Capture the cell that displays the provided text and extract its (X, Y) central coordinate. 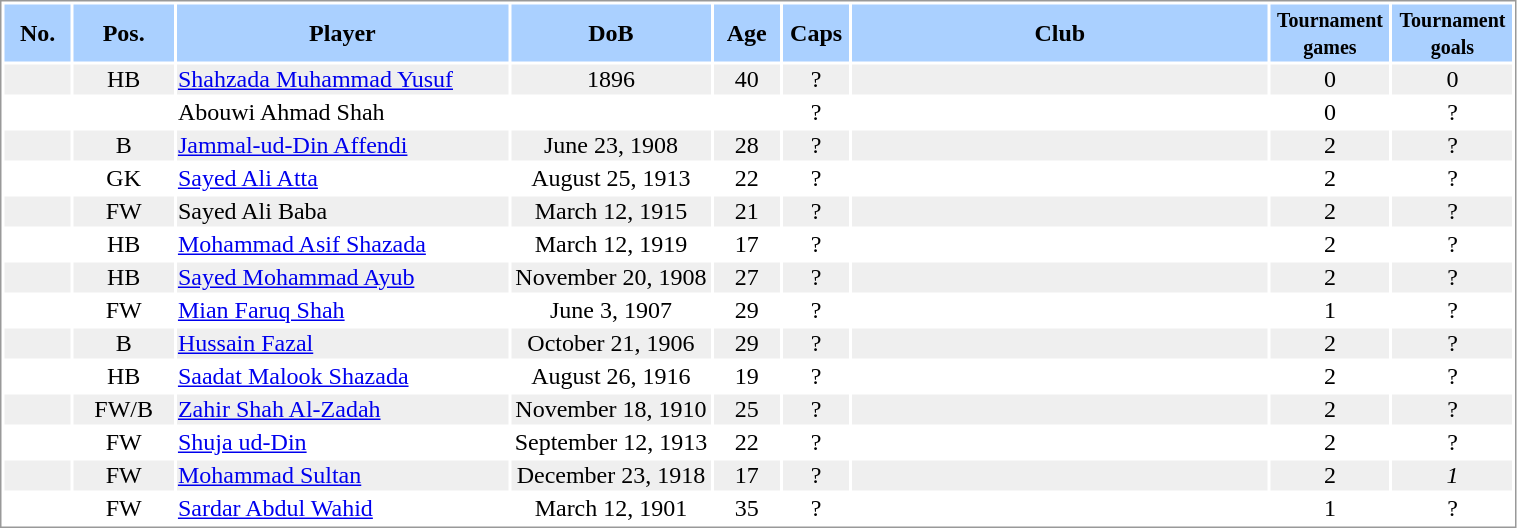
Zahir Shah Al-Zadah (342, 409)
40 (747, 79)
June 23, 1908 (610, 145)
Abouwi Ahmad Shah (342, 113)
No. (37, 32)
March 12, 1919 (610, 245)
Saadat Malook Shazada (342, 377)
19 (747, 377)
Sayed Mohammad Ayub (342, 277)
Age (747, 32)
March 12, 1901 (610, 509)
Hussain Fazal (342, 343)
28 (747, 145)
27 (747, 277)
Sayed Ali Atta (342, 179)
Jammal-ud-Din Affendi (342, 145)
35 (747, 509)
December 23, 1918 (610, 475)
Tournamentgoals (1453, 32)
Shuja ud-Din (342, 443)
November 18, 1910 (610, 409)
October 21, 1906 (610, 343)
Sardar Abdul Wahid (342, 509)
Club (1060, 32)
FW/B (124, 409)
Mian Faruq Shah (342, 311)
September 12, 1913 (610, 443)
August 26, 1916 (610, 377)
Shahzada Muhammad Yusuf (342, 79)
1896 (610, 79)
21 (747, 211)
Mohammad Sultan (342, 475)
June 3, 1907 (610, 311)
August 25, 1913 (610, 179)
GK (124, 179)
March 12, 1915 (610, 211)
Caps (816, 32)
DoB (610, 32)
Pos. (124, 32)
November 20, 1908 (610, 277)
Tournamentgames (1330, 32)
Player (342, 32)
Sayed Ali Baba (342, 211)
25 (747, 409)
Mohammad Asif Shazada (342, 245)
